Capture the cell that displays the provided text and extract its (x, y) central coordinate. 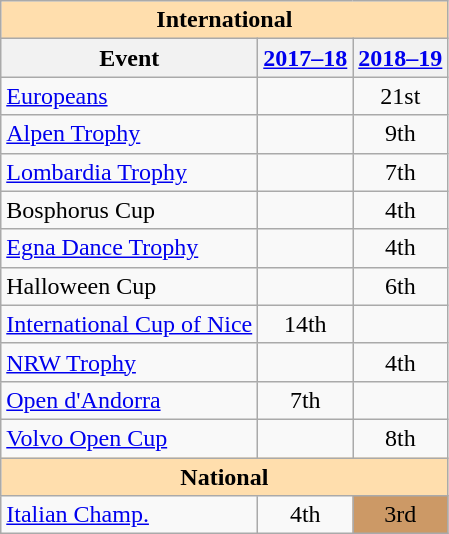
Italian Champ. (130, 515)
21st (400, 96)
Bosphorus Cup (130, 210)
3rd (400, 515)
9th (400, 134)
Volvo Open Cup (130, 438)
Europeans (130, 96)
6th (400, 286)
Alpen Trophy (130, 134)
NRW Trophy (130, 362)
National (224, 477)
Open d'Andorra (130, 400)
14th (306, 324)
International Cup of Nice (130, 324)
8th (400, 438)
Egna Dance Trophy (130, 248)
Halloween Cup (130, 286)
Event (130, 58)
2017–18 (306, 58)
International (224, 20)
Lombardia Trophy (130, 172)
2018–19 (400, 58)
